Return the (X, Y) coordinate for the center point of the cell that contains the specified text.  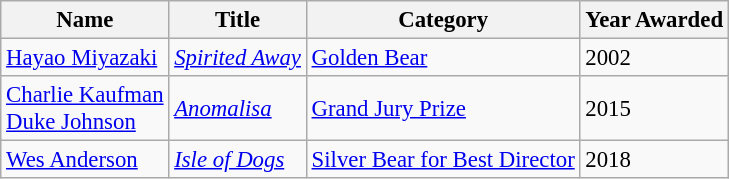
Golden Bear (443, 58)
Spirited Away (238, 58)
Wes Anderson (85, 160)
Title (238, 20)
Grand Jury Prize (443, 108)
Charlie Kaufman Duke Johnson (85, 108)
Hayao Miyazaki (85, 58)
Year Awarded (654, 20)
2002 (654, 58)
Name (85, 20)
Category (443, 20)
2015 (654, 108)
Anomalisa (238, 108)
2018 (654, 160)
Silver Bear for Best Director (443, 160)
Isle of Dogs (238, 160)
